Extract the [x, y] coordinate from the center of the cell holding the provided text.  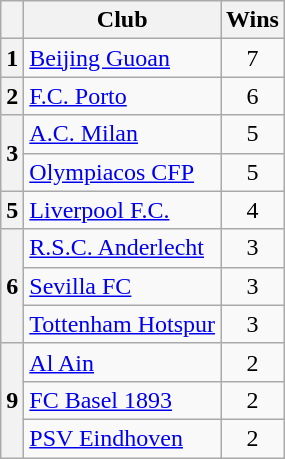
Tottenham Hotspur [122, 324]
9 [12, 400]
7 [252, 58]
Al Ain [122, 362]
1 [12, 58]
FC Basel 1893 [122, 400]
Olympiacos CFP [122, 172]
PSV Eindhoven [122, 438]
4 [252, 210]
R.S.C. Anderlecht [122, 248]
A.C. Milan [122, 134]
Club [122, 20]
Beijing Guoan [122, 58]
F.C. Porto [122, 96]
Sevilla FC [122, 286]
Wins [252, 20]
Liverpool F.C. [122, 210]
